Identify which cell holds the provided text, then report its (X, Y) central coordinate. 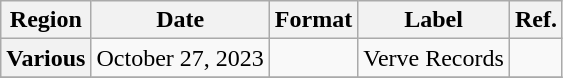
Verve Records (434, 58)
Ref. (536, 20)
Label (434, 20)
Region (46, 20)
October 27, 2023 (180, 58)
Format (313, 20)
Various (46, 58)
Date (180, 20)
